Output the (x, y) coordinate of the center of the cell containing the given text.  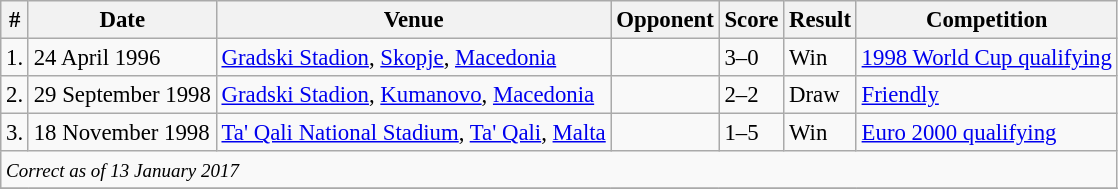
Correct as of 13 January 2017 (559, 170)
Gradski Stadion, Skopje, Macedonia (414, 58)
2. (15, 95)
18 November 1998 (122, 133)
29 September 1998 (122, 95)
Draw (820, 95)
1998 World Cup qualifying (986, 58)
Score (752, 20)
Ta' Qali National Stadium, Ta' Qali, Malta (414, 133)
Result (820, 20)
Opponent (665, 20)
Gradski Stadion, Kumanovo, Macedonia (414, 95)
24 April 1996 (122, 58)
Competition (986, 20)
Date (122, 20)
2–2 (752, 95)
Euro 2000 qualifying (986, 133)
Venue (414, 20)
3–0 (752, 58)
# (15, 20)
3. (15, 133)
1–5 (752, 133)
Friendly (986, 95)
1. (15, 58)
